Provide the (x, y) coordinate of the cell's center where the given text is located.  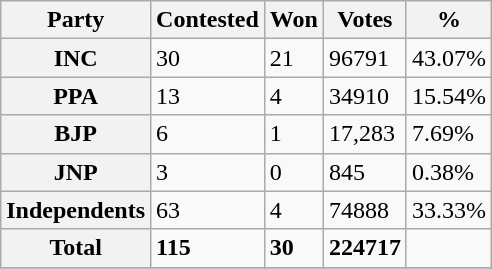
96791 (364, 58)
63 (208, 210)
13 (208, 96)
845 (364, 172)
Contested (208, 20)
Independents (76, 210)
43.07% (448, 58)
PPA (76, 96)
1 (294, 134)
Won (294, 20)
% (448, 20)
0 (294, 172)
BJP (76, 134)
74888 (364, 210)
224717 (364, 248)
Party (76, 20)
Total (76, 248)
INC (76, 58)
17,283 (364, 134)
33.33% (448, 210)
3 (208, 172)
JNP (76, 172)
21 (294, 58)
0.38% (448, 172)
34910 (364, 96)
Votes (364, 20)
115 (208, 248)
7.69% (448, 134)
6 (208, 134)
15.54% (448, 96)
